Capture the cell that displays the provided text and extract its [X, Y] central coordinate. 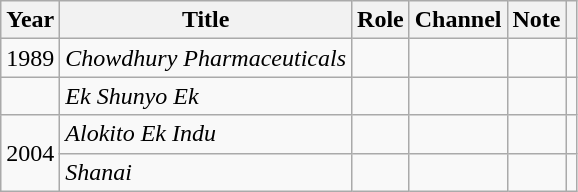
2004 [30, 153]
Role [381, 20]
Note [536, 20]
Ek Shunyo Ek [206, 96]
Title [206, 20]
Channel [458, 20]
Alokito Ek Indu [206, 134]
Shanai [206, 172]
Chowdhury Pharmaceuticals [206, 58]
Year [30, 20]
1989 [30, 58]
